Search for the cell housing the specified text and yield its (X, Y) center coordinate. 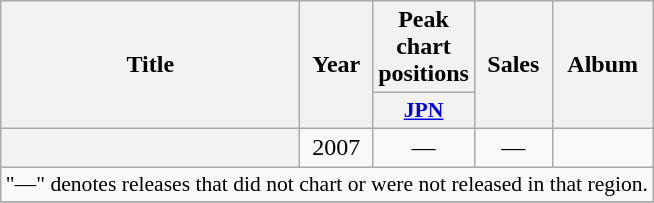
Album (602, 65)
JPN (424, 111)
2007 (336, 147)
Peak chart positions (424, 47)
Sales (513, 65)
Title (150, 65)
Year (336, 65)
"—" denotes releases that did not chart or were not released in that region. (327, 184)
